Determine the (X, Y) coordinate at the center of the cell enclosing the given text.  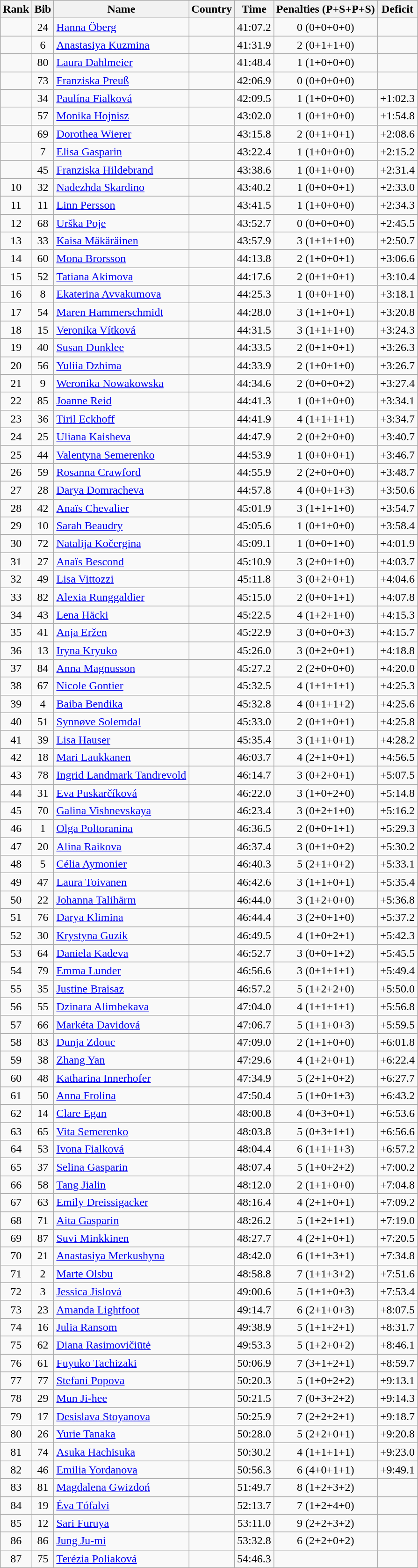
45:32.8 (254, 704)
Susan Dunklee (122, 348)
+7:19.0 (397, 1220)
5 (1+2+0+2) (325, 1345)
Diana Rasimovičiūtė (122, 1345)
Asuka Hachisuka (122, 1452)
43:22.4 (254, 152)
+6:56.6 (397, 1131)
+3:46.7 (397, 454)
+3:50.6 (397, 490)
+5:14.8 (397, 793)
41:31.9 (254, 45)
2 (1+0+1+0) (325, 365)
Iryna Kryuko (122, 650)
7 (1+1+3+2) (325, 1274)
Daniela Kadeva (122, 953)
+4:04.6 (397, 579)
44:47.9 (254, 437)
Name (122, 9)
+3:06.6 (397, 259)
+6:01.8 (397, 1042)
+3:34.7 (397, 419)
+7:34.8 (397, 1256)
Lisa Hauser (122, 739)
+5:37.2 (397, 918)
50:06.9 (254, 1363)
42:06.9 (254, 80)
45:15.0 (254, 597)
+1:54.8 (397, 116)
2 (1+0+0+1) (325, 259)
+6:22.4 (397, 1060)
49:14.7 (254, 1309)
+4:20.0 (397, 668)
Anna Magnusson (122, 668)
6 (1+1+3+1) (325, 1256)
Éva Tófalvi (122, 1505)
46:52.7 (254, 953)
Amanda Lightfoot (122, 1309)
52:13.7 (254, 1505)
+3:34.1 (397, 401)
+2:34.3 (397, 205)
46:03.7 (254, 757)
3 (1+0+2+0) (325, 793)
Anastasiya Merkushyna (122, 1256)
Weronika Nowakowska (122, 383)
42:09.5 (254, 98)
Nicole Gontier (122, 686)
46:44.0 (254, 900)
47:04.0 (254, 1006)
44:13.8 (254, 259)
4 (1+0+2+1) (325, 935)
43:15.8 (254, 134)
Katharina Innerhofer (122, 1078)
Selina Gasparin (122, 1167)
46:56.6 (254, 971)
Natalija Kočergina (122, 544)
44:33.9 (254, 365)
3 (0+0+0+3) (325, 633)
+4:25.3 (397, 686)
+5:36.8 (397, 900)
46:42.6 (254, 882)
+4:15.7 (397, 633)
3 (0+1+0+2) (325, 846)
+5:07.5 (397, 775)
Country (212, 9)
Hanna Öberg (122, 27)
Jessica Jislová (122, 1291)
44:33.5 (254, 348)
47:50.4 (254, 1096)
+3:54.7 (397, 508)
Lena Häcki (122, 615)
Olga Poltoranina (122, 829)
Rosanna Crawford (122, 472)
46:14.7 (254, 775)
Valentyna Semerenko (122, 454)
Julia Ransom (122, 1327)
+3:48.7 (397, 472)
+8:07.5 (397, 1309)
Emma Lunder (122, 971)
48:03.8 (254, 1131)
5 (1+2+2+0) (325, 989)
Yuliia Dzhima (122, 365)
+4:28.2 (397, 739)
46:37.4 (254, 846)
41:48.4 (254, 63)
+7:20.5 (397, 1238)
45:26.0 (254, 650)
3 (0+1+1+1) (325, 971)
Penalties (P+S+P+S) (325, 9)
+3:58.4 (397, 526)
+9:20.8 (397, 1434)
Marte Olsbu (122, 1274)
43:40.2 (254, 187)
Sarah Beaudry (122, 526)
Kaisa Mäkäräinen (122, 241)
Desislava Stoyanova (122, 1416)
+3:24.3 (397, 330)
8 (1+2+3+2) (325, 1488)
+7:09.2 (397, 1203)
Mona Brorsson (122, 259)
Monika Hojnisz (122, 116)
+4:03.7 (397, 562)
+5:35.4 (397, 882)
Galina Vishnevskaya (122, 811)
5 (0+3+1+1) (325, 1131)
+9:49.1 (397, 1470)
Anja Eržen (122, 633)
Alina Raikova (122, 846)
+7:04.8 (397, 1185)
+9:13.1 (397, 1381)
48:12.0 (254, 1185)
+8:31.7 (397, 1327)
Tang Jialin (122, 1185)
46:36.5 (254, 829)
Célia Aymonier (122, 864)
Franziska Preuß (122, 80)
9 (43, 383)
Joanne Reid (122, 401)
Tiril Eckhoff (122, 419)
+7:53.4 (397, 1291)
+4:15.3 (397, 615)
46:23.4 (254, 811)
9 (2+2+3+2) (325, 1523)
+2:31.4 (397, 169)
+2:50.7 (397, 241)
2 (43, 1274)
Elisa Gasparin (122, 152)
5 (43, 864)
Jung Ju-mi (122, 1541)
43:38.6 (254, 169)
Lisa Vittozzi (122, 579)
Baiba Bendika (122, 704)
41:07.2 (254, 27)
44:41.9 (254, 419)
Sari Furuya (122, 1523)
50:28.0 (254, 1434)
Anaïs Chevalier (122, 508)
45:09.1 (254, 544)
53:32.8 (254, 1541)
Mun Ji-hee (122, 1399)
Ekaterina Avvakumova (122, 294)
+5:16.2 (397, 811)
+6:57.2 (397, 1149)
4 (0+3+0+1) (325, 1114)
3 (0+0+1+2) (325, 953)
Yurie Tanaka (122, 1434)
Ingrid Landmark Tandrevold (122, 775)
6 (43, 45)
+5:29.3 (397, 829)
Laura Toivanen (122, 882)
Synnøve Solemdal (122, 722)
+4:25.6 (397, 704)
+5:33.1 (397, 864)
45:35.4 (254, 739)
5 (2+2+0+1) (325, 1434)
3 (0+2+1+0) (325, 811)
+5:56.8 (397, 1006)
3 (43, 1291)
46:40.3 (254, 864)
50:20.3 (254, 1381)
7 (0+3+2+2) (325, 1399)
6 (2+2+0+2) (325, 1541)
Urška Poje (122, 223)
Krystyna Guzik (122, 935)
50:25.9 (254, 1416)
44:55.9 (254, 472)
Deficit (397, 9)
4 (0+1+1+2) (325, 704)
+9:18.7 (397, 1416)
Veronika Vítková (122, 330)
45:10.9 (254, 562)
48:26.2 (254, 1220)
+5:30.2 (397, 846)
Suvi Minkkinen (122, 1238)
Fuyuko Tachizaki (122, 1363)
45:11.8 (254, 579)
46:57.2 (254, 989)
Markéta Davidová (122, 1024)
7 (2+2+2+1) (325, 1416)
48:07.4 (254, 1167)
+3:26.7 (397, 365)
+3:40.7 (397, 437)
Terézia Poliaková (122, 1559)
44:17.6 (254, 277)
Dorothea Wierer (122, 134)
Eva Puskarčíková (122, 793)
44:57.8 (254, 490)
+4:01.9 (397, 544)
+1:02.3 (397, 98)
+9:14.3 (397, 1399)
5 (1+0+1+3) (325, 1096)
54:46.3 (254, 1559)
Anastasiya Kuzmina (122, 45)
Clare Egan (122, 1114)
+6:27.7 (397, 1078)
+4:56.5 (397, 757)
Nadezhda Skardino (122, 187)
+6:43.2 (397, 1096)
50:21.5 (254, 1399)
Anaïs Bescond (122, 562)
45:27.2 (254, 668)
45:32.5 (254, 686)
8 (43, 294)
47:29.6 (254, 1060)
43:57.9 (254, 241)
44:25.3 (254, 294)
+5:50.0 (397, 989)
4 (0+0+1+3) (325, 490)
7 (43, 152)
Emily Dreissigacker (122, 1203)
44:41.3 (254, 401)
2 (0+1+1+0) (325, 45)
4 (1+2+0+1) (325, 1060)
2 (0+0+0+2) (325, 383)
7 (1+2+4+0) (325, 1505)
Stefani Popova (122, 1381)
49:38.9 (254, 1327)
51:49.7 (254, 1488)
47:06.7 (254, 1024)
Aita Gasparin (122, 1220)
+3:26.3 (397, 348)
6 (2+1+0+3) (325, 1309)
Time (254, 9)
Uliana Kaisheva (122, 437)
+8:46.1 (397, 1345)
47:34.9 (254, 1078)
6 (4+0+1+1) (325, 1470)
+2:08.6 (397, 134)
Johanna Talihärm (122, 900)
+5:59.5 (397, 1024)
Emilia Yordanova (122, 1470)
46:44.4 (254, 918)
45:22.5 (254, 615)
+2:45.5 (397, 223)
+3:27.4 (397, 383)
Dunja Zdouc (122, 1042)
Linn Persson (122, 205)
43:41.5 (254, 205)
44:34.6 (254, 383)
50:56.3 (254, 1470)
53:11.0 (254, 1523)
44:28.0 (254, 312)
+5:45.5 (397, 953)
Laura Dahlmeier (122, 63)
49:53.3 (254, 1345)
46:49.5 (254, 935)
Zhang Yan (122, 1060)
48:04.4 (254, 1149)
7 (3+1+2+1) (325, 1363)
Alexia Runggaldier (122, 597)
Justine Braisaz (122, 989)
48:27.7 (254, 1238)
48:58.8 (254, 1274)
+3:10.4 (397, 277)
Magdalena Gwizdoń (122, 1488)
Bib (43, 9)
45:05.6 (254, 526)
Maren Hammerschmidt (122, 312)
4 (1+2+1+0) (325, 615)
Franziska Hildebrand (122, 169)
+2:15.2 (397, 152)
Vita Semerenko (122, 1131)
3 (1+2+0+0) (325, 900)
+9:23.0 (397, 1452)
45:22.9 (254, 633)
Rank (16, 9)
44:53.9 (254, 454)
48:00.8 (254, 1114)
43:02.0 (254, 116)
46:22.0 (254, 793)
Dzinara Alimbekava (122, 1006)
+3:20.8 (397, 312)
Mari Laukkanen (122, 757)
+6:53.6 (397, 1114)
Ivona Fialková (122, 1149)
+5:42.3 (397, 935)
+4:18.8 (397, 650)
4 (43, 704)
44:31.5 (254, 330)
+5:49.4 (397, 971)
+7:51.6 (397, 1274)
+3:18.1 (397, 294)
Darya Klimina (122, 918)
Anna Frolina (122, 1096)
6 (1+1+1+3) (325, 1149)
2 (0+2+0+0) (325, 437)
+4:25.8 (397, 722)
5 (1+2+1+1) (325, 1220)
+2:33.0 (397, 187)
49:00.6 (254, 1291)
48:42.0 (254, 1256)
5 (1+1+2+1) (325, 1327)
+7:00.2 (397, 1167)
50:30.2 (254, 1452)
+8:59.7 (397, 1363)
1 (43, 829)
48:16.4 (254, 1203)
45:33.0 (254, 722)
47:09.0 (254, 1042)
Darya Domracheva (122, 490)
Tatiana Akimova (122, 277)
43:52.7 (254, 223)
Paulína Fialková (122, 98)
+4:07.8 (397, 597)
45:01.9 (254, 508)
